Capture the cell that displays the provided text and extract its (X, Y) central coordinate. 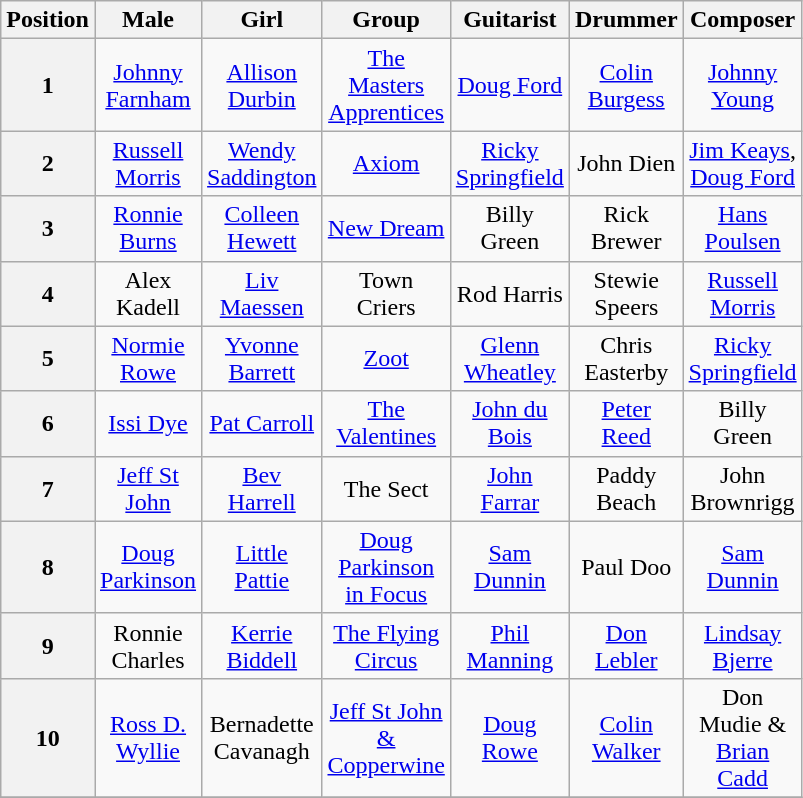
Position (48, 20)
Johnny Young (742, 85)
Chris Easterby (626, 358)
Little Pattie (262, 567)
6 (48, 424)
1 (48, 85)
Wendy Saddington (262, 164)
2 (48, 164)
Peter Reed (626, 424)
Don Lebler (626, 646)
Glenn Wheatley (510, 358)
Axiom (386, 164)
Doug Rowe (510, 738)
Colleen Hewett (262, 228)
Composer (742, 20)
John Farrar (510, 488)
Jeff St John & Copperwine (386, 738)
Ronnie Charles (148, 646)
Drummer (626, 20)
8 (48, 567)
Jeff St John (148, 488)
Group (386, 20)
Stewie Speers (626, 294)
Colin Burgess (626, 85)
3 (48, 228)
7 (48, 488)
5 (48, 358)
Girl (262, 20)
Doug Parkinson (148, 567)
The Flying Circus (386, 646)
Pat Carroll (262, 424)
10 (48, 738)
Paul Doo (626, 567)
Jim Keays, Doug Ford (742, 164)
Rick Brewer (626, 228)
Bev Harrell (262, 488)
4 (48, 294)
The Valentines (386, 424)
Phil Manning (510, 646)
John Brownrigg (742, 488)
Doug Parkinson in Focus (386, 567)
New Dream (386, 228)
The Masters Apprentices (386, 85)
Paddy Beach (626, 488)
Johnny Farnham (148, 85)
Don Mudie & Brian Cadd (742, 738)
Town Criers (386, 294)
Kerrie Biddell (262, 646)
Normie Rowe (148, 358)
The Sect (386, 488)
Doug Ford (510, 85)
Allison Durbin (262, 85)
Yvonne Barrett (262, 358)
Colin Walker (626, 738)
Rod Harris (510, 294)
Ross D. Wyllie (148, 738)
Lindsay Bjerre (742, 646)
Bernadette Cavanagh (262, 738)
John Dien (626, 164)
Alex Kadell (148, 294)
Guitarist (510, 20)
Liv Maessen (262, 294)
Zoot (386, 358)
John du Bois (510, 424)
Hans Poulsen (742, 228)
Male (148, 20)
Ronnie Burns (148, 228)
Issi Dye (148, 424)
9 (48, 646)
